Return [X, Y] of the center of cell containing provided text 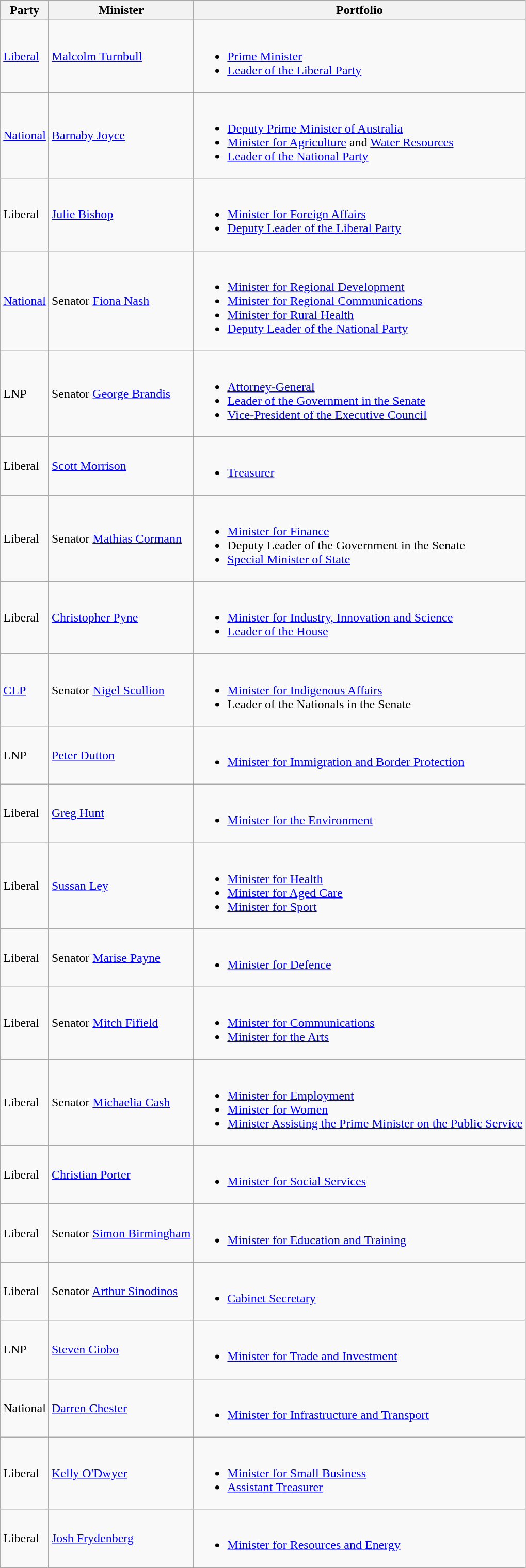
Senator Arthur Sinodinos [121, 1292]
Minister for Small BusinessAssistant Treasurer [359, 1473]
Deputy Prime Minister of AustraliaMinister for Agriculture and Water ResourcesLeader of the National Party [359, 135]
Cabinet Secretary [359, 1292]
Minister [121, 10]
Malcolm Turnbull [121, 56]
Minister for Regional DevelopmentMinister for Regional CommunicationsMinister for Rural HealthDeputy Leader of the National Party [359, 301]
Minister for Industry, Innovation and ScienceLeader of the House [359, 617]
CLP [25, 690]
Treasurer [359, 466]
Senator Fiona Nash [121, 301]
Prime MinisterLeader of the Liberal Party [359, 56]
Senator Michaelia Cash [121, 1103]
Peter Dutton [121, 755]
Josh Frydenberg [121, 1538]
Scott Morrison [121, 466]
Minister for Resources and Energy [359, 1538]
Senator Marise Payne [121, 958]
Minister for Immigration and Border Protection [359, 755]
Kelly O'Dwyer [121, 1473]
Julie Bishop [121, 215]
Greg Hunt [121, 813]
Senator Simon Birmingham [121, 1233]
Minister for Indigenous AffairsLeader of the Nationals in the Senate [359, 690]
Senator George Brandis [121, 394]
Minister for CommunicationsMinister for the Arts [359, 1023]
Senator Mathias Cormann [121, 538]
Darren Chester [121, 1408]
Steven Ciobo [121, 1349]
Senator Mitch Fifield [121, 1023]
Minister for Education and Training [359, 1233]
Christopher Pyne [121, 617]
Minister for Trade and Investment [359, 1349]
Party [25, 10]
Minister for Foreign AffairsDeputy Leader of the Liberal Party [359, 215]
Minister for the Environment [359, 813]
Barnaby Joyce [121, 135]
Minister for Defence [359, 958]
Portfolio [359, 10]
Attorney-GeneralLeader of the Government in the SenateVice-President of the Executive Council [359, 394]
Minister for HealthMinister for Aged CareMinister for Sport [359, 886]
Minister for EmploymentMinister for WomenMinister Assisting the Prime Minister on the Public Service [359, 1103]
Sussan Ley [121, 886]
Senator Nigel Scullion [121, 690]
Minister for FinanceDeputy Leader of the Government in the SenateSpecial Minister of State [359, 538]
Minister for Social Services [359, 1175]
Christian Porter [121, 1175]
Minister for Infrastructure and Transport [359, 1408]
